From the cell containing the given text, extract its center point as (X, Y) coordinate. 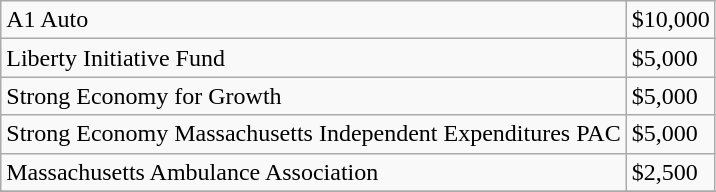
Massachusetts Ambulance Association (314, 172)
$10,000 (670, 20)
A1 Auto (314, 20)
Strong Economy Massachusetts Independent Expenditures PAC (314, 134)
Strong Economy for Growth (314, 96)
$2,500 (670, 172)
Liberty Initiative Fund (314, 58)
